Scan for the cell matching the given text and deliver its [X, Y] coordinate at center. 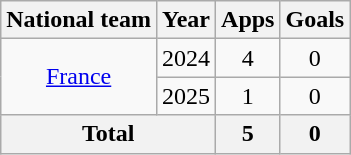
Apps [248, 20]
5 [248, 134]
France [79, 77]
4 [248, 58]
Goals [315, 20]
1 [248, 96]
Total [108, 134]
2025 [186, 96]
Year [186, 20]
2024 [186, 58]
National team [79, 20]
